Scan for the cell matching the given text and deliver its [X, Y] coordinate at center. 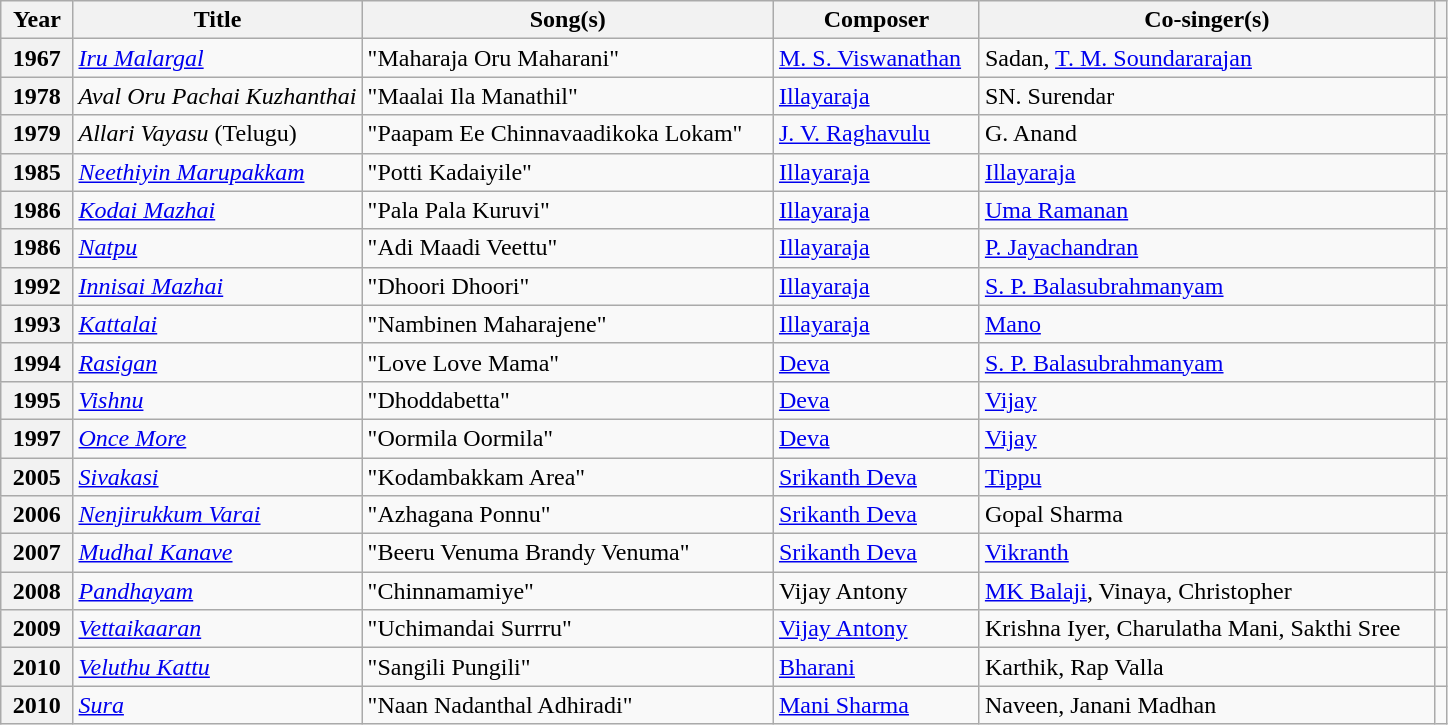
"Naan Nadanthal Adhiradi" [568, 705]
Year [37, 20]
Mudhal Kanave [218, 553]
Nenjirukkum Varai [218, 515]
1967 [37, 58]
Karthik, Rap Valla [1206, 667]
Allari Vayasu (Telugu) [218, 134]
"Kodambakkam Area" [568, 477]
Vikranth [1206, 553]
"Potti Kadaiyile" [568, 172]
Mano [1206, 324]
2007 [37, 553]
1978 [37, 96]
J. V. Raghavulu [876, 134]
Naveen, Janani Madhan [1206, 705]
"Adi Maadi Veettu" [568, 248]
1979 [37, 134]
"Nambinen Maharajene" [568, 324]
"Pala Pala Kuruvi" [568, 210]
Title [218, 20]
1993 [37, 324]
2005 [37, 477]
Uma Ramanan [1206, 210]
Sivakasi [218, 477]
Sura [218, 705]
SN. Surendar [1206, 96]
"Maharaja Oru Maharani" [568, 58]
Veluthu Kattu [218, 667]
2009 [37, 629]
1985 [37, 172]
1997 [37, 438]
G. Anand [1206, 134]
Rasigan [218, 362]
Song(s) [568, 20]
Aval Oru Pachai Kuzhanthai [218, 96]
Iru Malargal [218, 58]
Krishna Iyer, Charulatha Mani, Sakthi Sree [1206, 629]
1992 [37, 286]
2008 [37, 591]
"Maalai Ila Manathil" [568, 96]
Vettaikaaran [218, 629]
Kattalai [218, 324]
Tippu [1206, 477]
"Azhagana Ponnu" [568, 515]
MK Balaji, Vinaya, Christopher [1206, 591]
"Oormila Oormila" [568, 438]
Bharani [876, 667]
2006 [37, 515]
Vishnu [218, 400]
Pandhayam [218, 591]
1994 [37, 362]
"Beeru Venuma Brandy Venuma" [568, 553]
Kodai Mazhai [218, 210]
Co-singer(s) [1206, 20]
Gopal Sharma [1206, 515]
P. Jayachandran [1206, 248]
Sadan, T. M. Soundararajan [1206, 58]
"Uchimandai Surrru" [568, 629]
"Dhoddabetta" [568, 400]
"Sangili Pungili" [568, 667]
Innisai Mazhai [218, 286]
Once More [218, 438]
"Chinnamamiye" [568, 591]
Mani Sharma [876, 705]
Neethiyin Marupakkam [218, 172]
"Paapam Ee Chinnavaadikoka Lokam" [568, 134]
Natpu [218, 248]
"Dhoori Dhoori" [568, 286]
M. S. Viswanathan [876, 58]
Composer [876, 20]
"Love Love Mama" [568, 362]
1995 [37, 400]
